From the cell containing the given text, extract its center point as (x, y) coordinate. 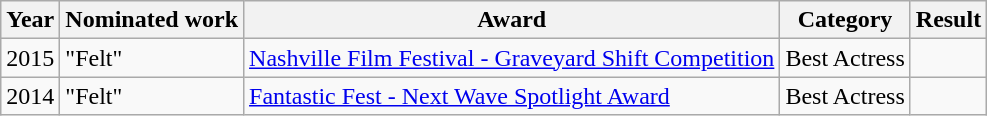
Result (948, 20)
Nashville Film Festival - Graveyard Shift Competition (512, 58)
Year (30, 20)
Fantastic Fest - Next Wave Spotlight Award (512, 96)
Nominated work (152, 20)
2015 (30, 58)
Award (512, 20)
2014 (30, 96)
Category (845, 20)
